From the cell containing the given text, extract its center point as [x, y] coordinate. 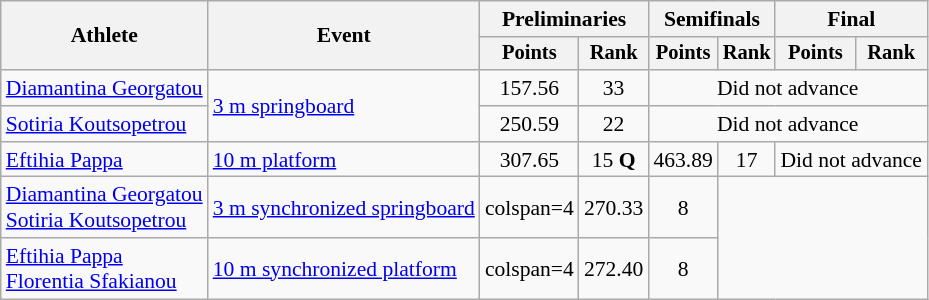
463.89 [682, 160]
10 m synchronized platform [344, 268]
17 [747, 160]
3 m springboard [344, 106]
Diamantina Georgatou [104, 88]
22 [614, 124]
3 m synchronized springboard [344, 208]
Diamantina GeorgatouSotiria Koutsopetrou [104, 208]
270.33 [614, 208]
272.40 [614, 268]
Eftihia Pappa [104, 160]
Preliminaries [564, 19]
157.56 [530, 88]
Final [851, 19]
10 m platform [344, 160]
Athlete [104, 36]
Sotiria Koutsopetrou [104, 124]
15 Q [614, 160]
250.59 [530, 124]
Eftihia PappaFlorentia Sfakianou [104, 268]
307.65 [530, 160]
33 [614, 88]
Semifinals [712, 19]
Event [344, 36]
